Return the [x, y] coordinate for the center point of the cell that contains the specified text.  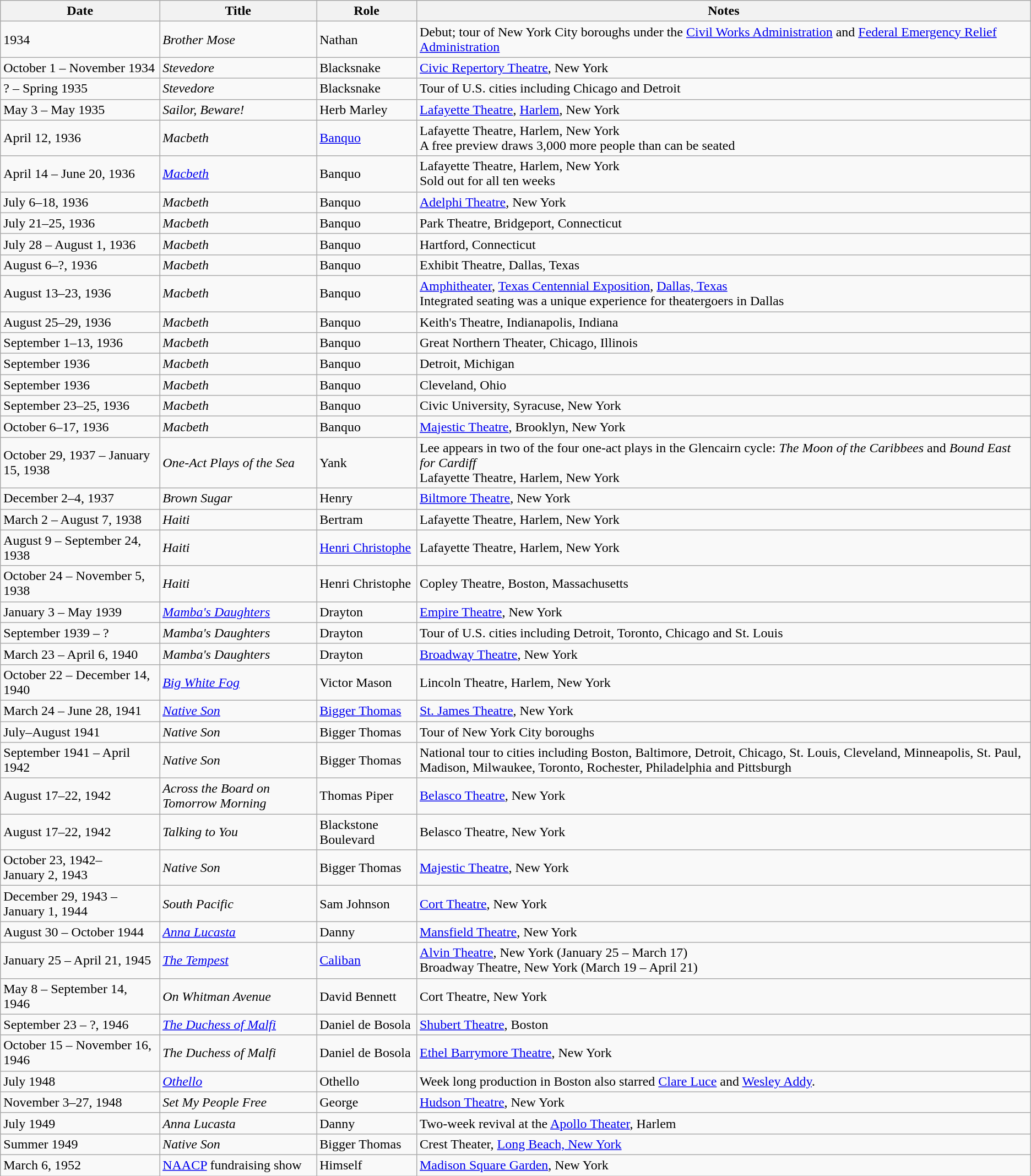
David Bennett [367, 996]
Empire Theatre, New York [724, 612]
Bertram [367, 519]
October 23, 1942–January 2, 1943 [80, 868]
September 1939 – ? [80, 633]
? – Spring 1935 [80, 89]
Tour of U.S. cities including Detroit, Toronto, Chicago and St. Louis [724, 633]
August 9 – September 24, 1938 [80, 548]
September 1941 – April 1942 [80, 760]
Amphitheater, Texas Centennial Exposition, Dallas, TexasIntegrated seating was a unique experience for theatergoers in Dallas [724, 293]
Victor Mason [367, 682]
October 29, 1937 – January 15, 1938 [80, 463]
Crest Theater, Long Beach, New York [724, 1144]
Biltmore Theatre, New York [724, 498]
Civic University, Syracuse, New York [724, 406]
South Pacific [238, 903]
George [367, 1102]
July–August 1941 [80, 732]
Lafayette Theatre, Harlem, New YorkA free preview draws 3,000 more people than can be seated [724, 138]
October 1 – November 1934 [80, 68]
Exhibit Theatre, Dallas, Texas [724, 265]
The Tempest [238, 961]
March 6, 1952 [80, 1165]
October 6–17, 1936 [80, 427]
Shubert Theatre, Boston [724, 1025]
Debut; tour of New York City boroughs under the Civil Works Administration and Federal Emergency Relief Administration [724, 40]
Across the Board on Tomorrow Morning [238, 796]
Majestic Theatre, New York [724, 868]
Detroit, Michigan [724, 364]
Keith's Theatre, Indianapolis, Indiana [724, 322]
NAACP fundraising show [238, 1165]
May 3 – May 1935 [80, 110]
January 3 – May 1939 [80, 612]
Date [80, 11]
September 1–13, 1936 [80, 343]
October 22 – December 14, 1940 [80, 682]
Notes [724, 11]
April 12, 1936 [80, 138]
Set My People Free [238, 1102]
July 21–25, 1936 [80, 223]
July 1948 [80, 1081]
Sam Johnson [367, 903]
Thomas Piper [367, 796]
Hartford, Connecticut [724, 244]
November 3–27, 1948 [80, 1102]
September 23 – ?, 1946 [80, 1025]
Park Theatre, Bridgeport, Connecticut [724, 223]
1934 [80, 40]
Two-week revival at the Apollo Theater, Harlem [724, 1123]
Yank [367, 463]
Sailor, Beware! [238, 110]
One-Act Plays of the Sea [238, 463]
Brother Mose [238, 40]
Role [367, 11]
Title [238, 11]
Himself [367, 1165]
Hudson Theatre, New York [724, 1102]
September 23–25, 1936 [80, 406]
October 15 – November 16, 1946 [80, 1053]
Summer 1949 [80, 1144]
Mansfield Theatre, New York [724, 932]
Henry [367, 498]
Tour of New York City boroughs [724, 732]
On Whitman Avenue [238, 996]
Lincoln Theatre, Harlem, New York [724, 682]
August 30 – October 1944 [80, 932]
Madison Square Garden, New York [724, 1165]
Broadway Theatre, New York [724, 654]
July 1949 [80, 1123]
Caliban [367, 961]
Lafayette Theatre, Harlem, New YorkSold out for all ten weeks [724, 174]
March 23 – April 6, 1940 [80, 654]
Week long production in Boston also starred Clare Luce and Wesley Addy. [724, 1081]
August 6–?, 1936 [80, 265]
August 13–23, 1936 [80, 293]
Brown Sugar [238, 498]
Great Northern Theater, Chicago, Illinois [724, 343]
Herb Marley [367, 110]
Majestic Theatre, Brooklyn, New York [724, 427]
Cleveland, Ohio [724, 385]
Tour of U.S. cities including Chicago and Detroit [724, 89]
July 28 – August 1, 1936 [80, 244]
Ethel Barrymore Theatre, New York [724, 1053]
St. James Theatre, New York [724, 711]
Big White Fog [238, 682]
May 8 – September 14, 1946 [80, 996]
July 6–18, 1936 [80, 202]
December 2–4, 1937 [80, 498]
Talking to You [238, 832]
Alvin Theatre, New York (January 25 – March 17)Broadway Theatre, New York (March 19 – April 21) [724, 961]
March 24 – June 28, 1941 [80, 711]
Adelphi Theatre, New York [724, 202]
Copley Theatre, Boston, Massachusetts [724, 584]
October 24 – November 5, 1938 [80, 584]
Nathan [367, 40]
Blackstone Boulevard [367, 832]
August 25–29, 1936 [80, 322]
March 2 – August 7, 1938 [80, 519]
April 14 – June 20, 1936 [80, 174]
January 25 – April 21, 1945 [80, 961]
Civic Repertory Theatre, New York [724, 68]
December 29, 1943 – January 1, 1944 [80, 903]
